Return (x, y) of the center of cell containing provided text 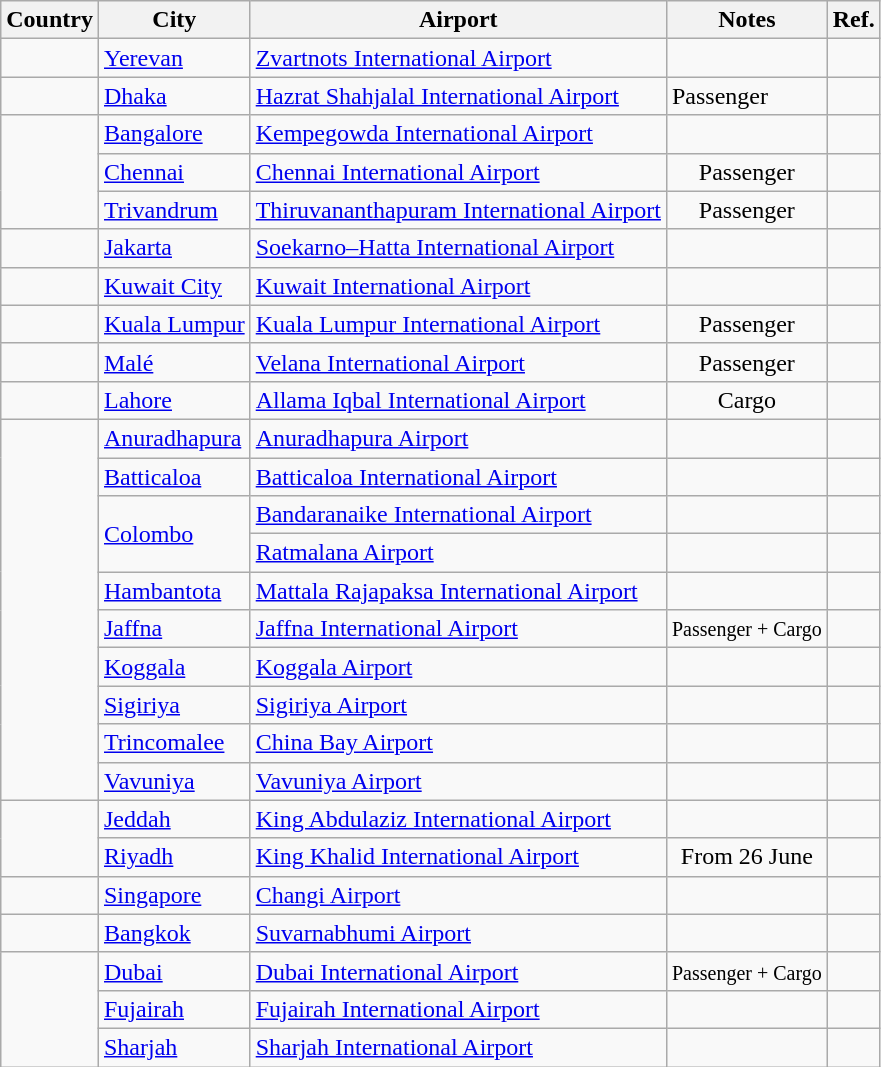
Ref. (854, 20)
Lahore (174, 400)
Jaffna (174, 629)
Jeddah (174, 819)
Bangalore (174, 134)
Trivandrum (174, 210)
Allama Iqbal International Airport (458, 400)
Dubai International Airport (458, 971)
Airport (458, 20)
Suvarnabhumi Airport (458, 933)
Zvartnots International Airport (458, 58)
Anuradhapura Airport (458, 438)
Sigiriya Airport (458, 705)
Koggala (174, 667)
Sharjah (174, 1047)
China Bay Airport (458, 743)
Kuwait City (174, 286)
Fujairah International Airport (458, 1009)
Chennai International Airport (458, 172)
Hambantota (174, 591)
Kuala Lumpur International Airport (458, 324)
King Abdulaziz International Airport (458, 819)
Kempegowda International Airport (458, 134)
Dhaka (174, 96)
Trincomalee (174, 743)
Country (50, 20)
Sharjah International Airport (458, 1047)
Riyadh (174, 857)
Batticaloa (174, 477)
Anuradhapura (174, 438)
Jaffna International Airport (458, 629)
King Khalid International Airport (458, 857)
Bangkok (174, 933)
Cargo (746, 400)
Kuwait International Airport (458, 286)
Kuala Lumpur (174, 324)
Thiruvananthapuram International Airport (458, 210)
Jakarta (174, 248)
Singapore (174, 895)
From 26 June (746, 857)
Malé (174, 362)
Koggala Airport (458, 667)
Notes (746, 20)
Soekarno–Hatta International Airport (458, 248)
Hazrat Shahjalal International Airport (458, 96)
Bandaranaike International Airport (458, 515)
Vavuniya (174, 781)
City (174, 20)
Yerevan (174, 58)
Changi Airport (458, 895)
Velana International Airport (458, 362)
Batticaloa International Airport (458, 477)
Colombo (174, 534)
Mattala Rajapaksa International Airport (458, 591)
Chennai (174, 172)
Vavuniya Airport (458, 781)
Ratmalana Airport (458, 553)
Fujairah (174, 1009)
Dubai (174, 971)
Sigiriya (174, 705)
